Provide the [X, Y] coordinate of the cell's center where the given text is located.  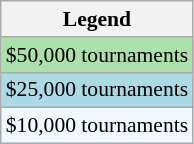
$10,000 tournaments [97, 126]
$25,000 tournaments [97, 90]
Legend [97, 19]
$50,000 tournaments [97, 55]
